Scan for the cell matching the given text and deliver its [x, y] coordinate at center. 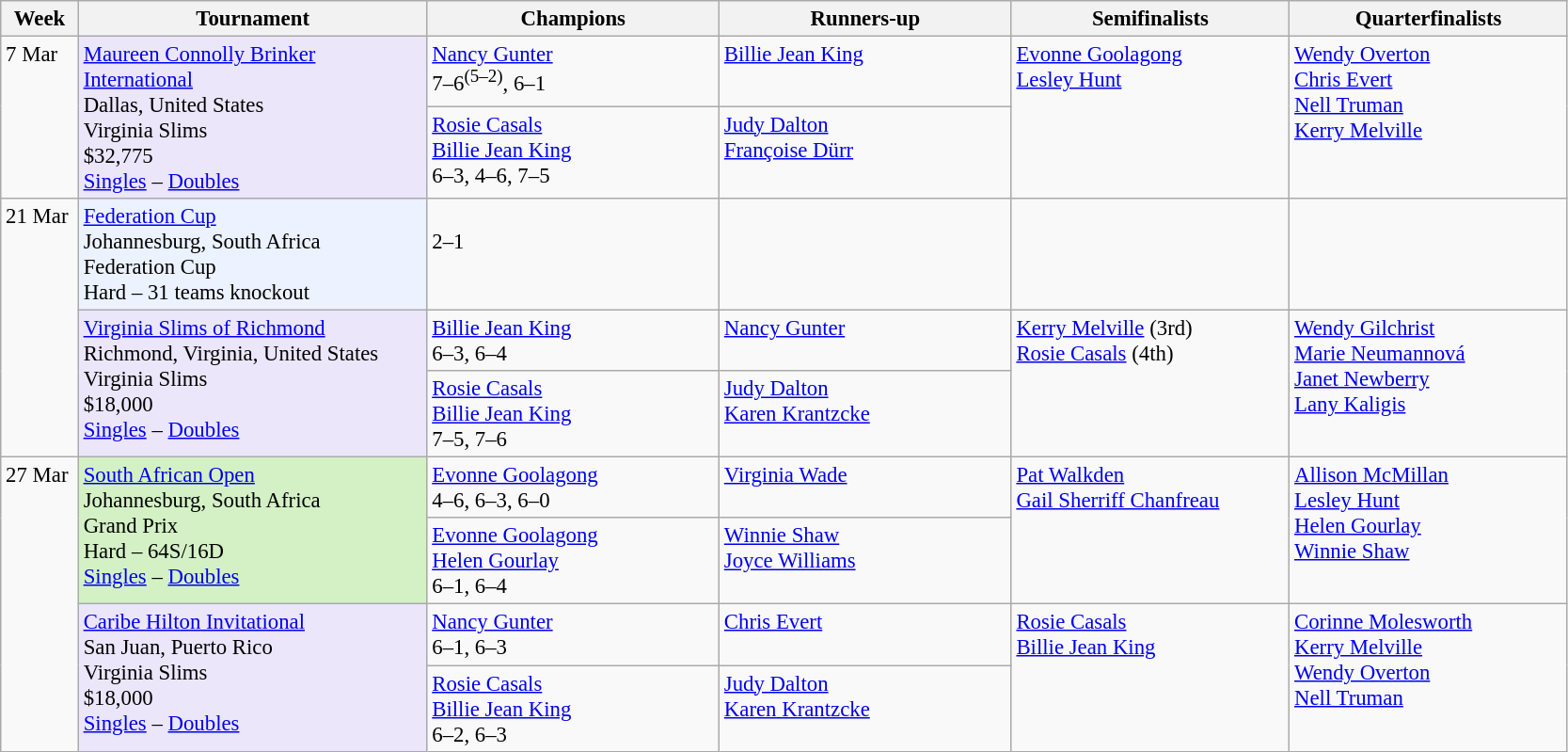
Rosie Casals Billie Jean King [1150, 678]
Virginia Slims of RichmondRichmond, Virginia, United StatesVirginia Slims$18,000 Singles – Doubles [252, 384]
Winnie Shaw Joyce Williams [865, 561]
Evonne Goolagong 4–6, 6–3, 6–0 [574, 488]
Corinne Molesworth Kerry Melville Wendy Overton Nell Truman [1429, 678]
Caribe Hilton InvitationalSan Juan, Puerto RicoVirginia Slims$18,000 Singles – Doubles [252, 678]
2–1 [574, 254]
Billie Jean King 6–3, 6–4 [574, 341]
7 Mar [40, 119]
Tournament [252, 19]
Semifinalists [1150, 19]
Allison McMillan Lesley Hunt Helen Gourlay Winnie Shaw [1429, 531]
Rosie Casals Billie Jean King7–5, 7–6 [574, 414]
Maureen Connolly Brinker InternationalDallas, United StatesVirginia Slims$32,775 Singles – Doubles [252, 119]
27 Mar [40, 604]
Nancy Gunter [865, 341]
Judy Dalton Françoise Dürr [865, 152]
Billie Jean King [865, 72]
Wendy Gilchrist Marie Neumannová Janet Newberry Lany Kaligis [1429, 384]
Nancy Gunter 7–6(5–2), 6–1 [574, 72]
Kerry Melville (3rd) Rosie Casals (4th) [1150, 384]
Runners-up [865, 19]
South African Open Johannesburg, South AfricaGrand Prix Hard – 64S/16DSingles – Doubles [252, 531]
Chris Evert [865, 634]
Week [40, 19]
Pat Walkden Gail Sherriff Chanfreau [1150, 531]
Wendy Overton Chris Evert Nell Truman Kerry Melville [1429, 119]
Rosie Casals Billie Jean King6–2, 6–3 [574, 709]
Champions [574, 19]
Virginia Wade [865, 488]
Federation CupJohannesburg, South AfricaFederation CupHard – 31 teams knockout [252, 254]
21 Mar [40, 328]
Quarterfinalists [1429, 19]
Rosie Casals Billie Jean King6–3, 4–6, 7–5 [574, 152]
Evonne Goolagong Helen Gourlay 6–1, 6–4 [574, 561]
Evonne Goolagong Lesley Hunt [1150, 119]
Nancy Gunter 6–1, 6–3 [574, 634]
